Identify which cell holds the provided text, then report its [x, y] central coordinate. 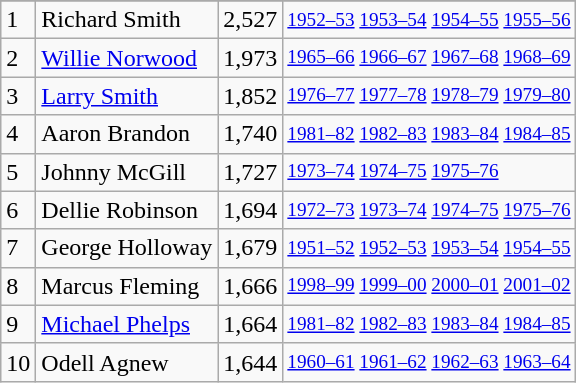
1951–52 1952–53 1953–54 1954–55 [429, 248]
1,852 [250, 96]
1 [18, 20]
8 [18, 286]
9 [18, 324]
Johnny McGill [127, 172]
1,740 [250, 134]
1,644 [250, 362]
1,973 [250, 58]
1,727 [250, 172]
Willie Norwood [127, 58]
2 [18, 58]
Michael Phelps [127, 324]
4 [18, 134]
1998–99 1999–00 2000–01 2001–02 [429, 286]
Larry Smith [127, 96]
6 [18, 210]
1972–73 1973–74 1974–75 1975–76 [429, 210]
7 [18, 248]
1,666 [250, 286]
1973–74 1974–75 1975–76 [429, 172]
10 [18, 362]
1,679 [250, 248]
Dellie Robinson [127, 210]
1,694 [250, 210]
3 [18, 96]
5 [18, 172]
Aaron Brandon [127, 134]
Richard Smith [127, 20]
1960–61 1961–62 1962–63 1963–64 [429, 362]
1,664 [250, 324]
George Holloway [127, 248]
1976–77 1977–78 1978–79 1979–80 [429, 96]
Odell Agnew [127, 362]
Marcus Fleming [127, 286]
2,527 [250, 20]
1965–66 1966–67 1967–68 1968–69 [429, 58]
1952–53 1953–54 1954–55 1955–56 [429, 20]
